Capture the cell that displays the provided text and extract its [x, y] central coordinate. 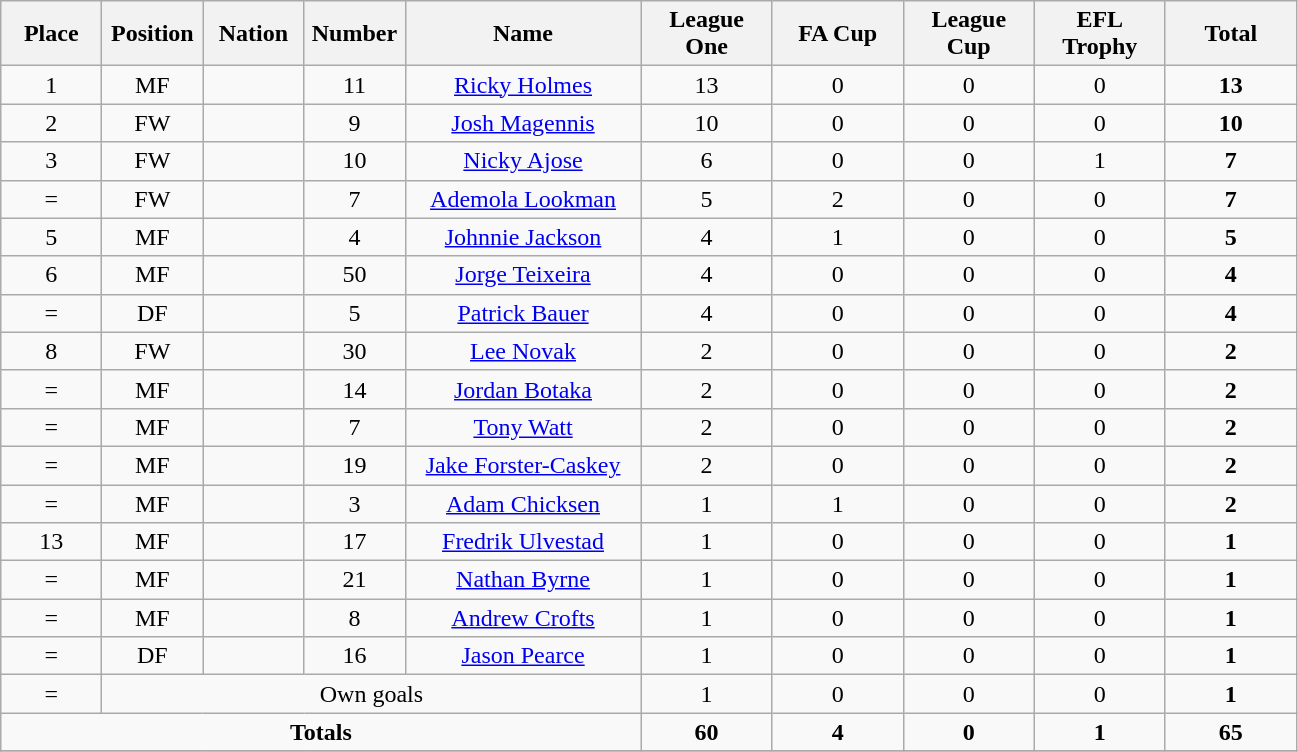
16 [354, 656]
Fredrik Ulvestad [523, 542]
Jordan Botaka [523, 389]
11 [354, 85]
17 [354, 542]
9 [354, 123]
Andrew Crofts [523, 618]
Total [1230, 34]
21 [354, 580]
Tony Watt [523, 427]
Nation [254, 34]
Position [152, 34]
FA Cup [838, 34]
50 [354, 275]
30 [354, 351]
League One [706, 34]
League Cup [968, 34]
Name [523, 34]
Place [52, 34]
Jorge Teixeira [523, 275]
65 [1230, 732]
19 [354, 465]
Nathan Byrne [523, 580]
Jake Forster-Caskey [523, 465]
Number [354, 34]
60 [706, 732]
Own goals [372, 694]
14 [354, 389]
Patrick Bauer [523, 313]
Totals [321, 732]
Nicky Ajose [523, 161]
Lee Novak [523, 351]
Johnnie Jackson [523, 237]
Adam Chicksen [523, 503]
Ademola Lookman [523, 199]
Ricky Holmes [523, 85]
Jason Pearce [523, 656]
EFL Trophy [1100, 34]
Josh Magennis [523, 123]
